Scan for the cell matching the given text and deliver its [x, y] coordinate at center. 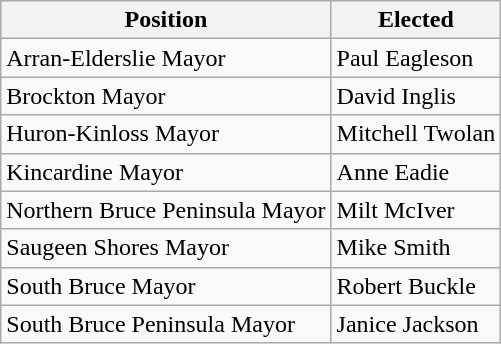
Northern Bruce Peninsula Mayor [166, 210]
Janice Jackson [416, 324]
Anne Eadie [416, 172]
David Inglis [416, 96]
Milt McIver [416, 210]
Brockton Mayor [166, 96]
Robert Buckle [416, 286]
Elected [416, 20]
Kincardine Mayor [166, 172]
Paul Eagleson [416, 58]
Huron-Kinloss Mayor [166, 134]
Mitchell Twolan [416, 134]
Position [166, 20]
Arran-Elderslie Mayor [166, 58]
South Bruce Peninsula Mayor [166, 324]
South Bruce Mayor [166, 286]
Mike Smith [416, 248]
Saugeen Shores Mayor [166, 248]
